Output the [x, y] coordinate of the center of the cell containing the given text.  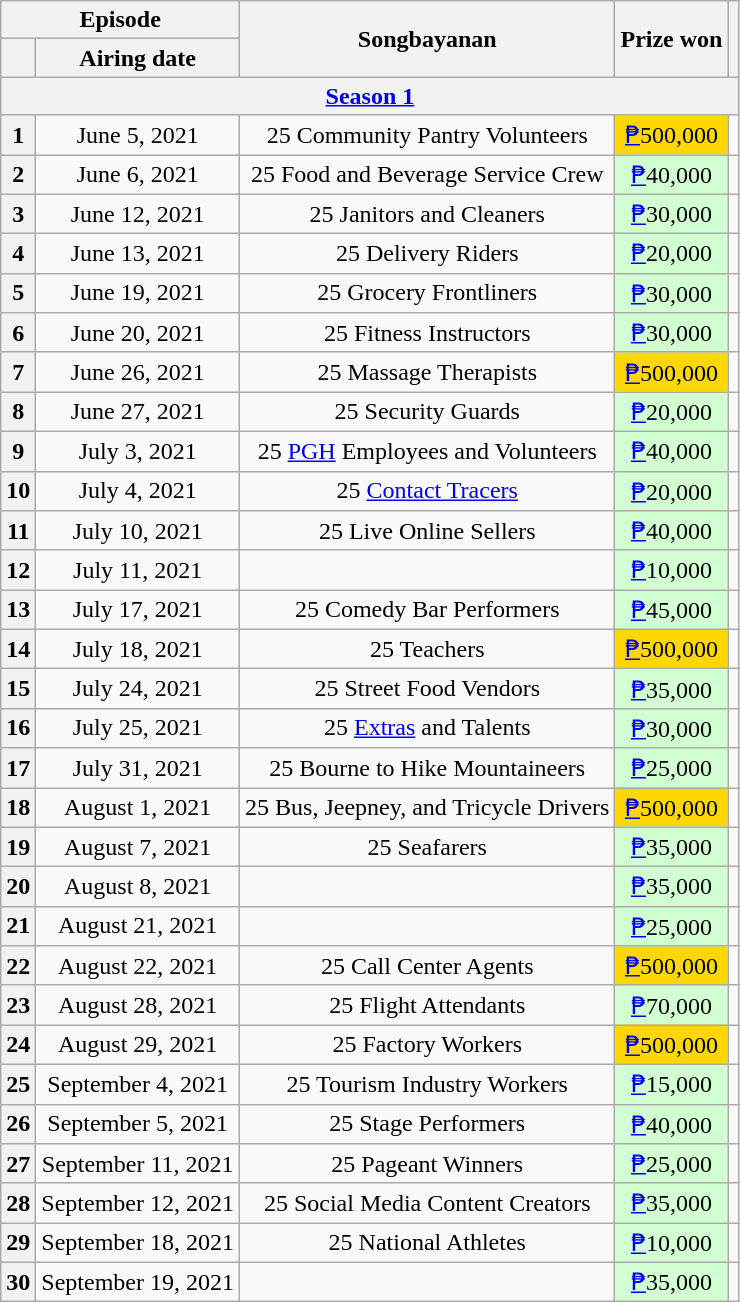
July 25, 2021 [138, 728]
14 [18, 649]
June 5, 2021 [138, 135]
July 3, 2021 [138, 451]
August 28, 2021 [138, 1005]
September 11, 2021 [138, 1164]
June 27, 2021 [138, 412]
17 [18, 768]
15 [18, 689]
Airing date [138, 58]
25 Tourism Industry Workers [428, 1084]
27 [18, 1164]
Episode [120, 20]
August 22, 2021 [138, 966]
Songbayanan [428, 39]
25 Factory Workers [428, 1045]
August 21, 2021 [138, 926]
July 17, 2021 [138, 610]
September 4, 2021 [138, 1084]
July 18, 2021 [138, 649]
June 12, 2021 [138, 214]
25 Social Media Content Creators [428, 1203]
August 8, 2021 [138, 887]
July 4, 2021 [138, 491]
₱15,000 [672, 1084]
June 6, 2021 [138, 174]
18 [18, 808]
25 Live Online Sellers [428, 531]
21 [18, 926]
July 24, 2021 [138, 689]
September 18, 2021 [138, 1243]
Season 1 [370, 96]
29 [18, 1243]
12 [18, 570]
25 Massage Therapists [428, 372]
July 11, 2021 [138, 570]
September 5, 2021 [138, 1124]
July 31, 2021 [138, 768]
25 Teachers [428, 649]
June 26, 2021 [138, 372]
Prize won [672, 39]
25 Street Food Vendors [428, 689]
25 Janitors and Cleaners [428, 214]
23 [18, 1005]
25 Fitness Instructors [428, 333]
June 19, 2021 [138, 293]
August 29, 2021 [138, 1045]
24 [18, 1045]
3 [18, 214]
August 7, 2021 [138, 847]
25 Call Center Agents [428, 966]
25 Bourne to Hike Mountaineers [428, 768]
25 Flight Attendants [428, 1005]
September 19, 2021 [138, 1282]
9 [18, 451]
25 Pageant Winners [428, 1164]
13 [18, 610]
25 Extras and Talents [428, 728]
25 Delivery Riders [428, 254]
30 [18, 1282]
₱70,000 [672, 1005]
26 [18, 1124]
25 National Athletes [428, 1243]
September 12, 2021 [138, 1203]
1 [18, 135]
16 [18, 728]
2 [18, 174]
4 [18, 254]
25 Community Pantry Volunteers [428, 135]
5 [18, 293]
25 Comedy Bar Performers [428, 610]
25 PGH Employees and Volunteers [428, 451]
6 [18, 333]
25 Bus, Jeepney, and Tricycle Drivers [428, 808]
11 [18, 531]
25 Stage Performers [428, 1124]
25 Contact Tracers [428, 491]
22 [18, 966]
7 [18, 372]
25 Food and Beverage Service Crew [428, 174]
20 [18, 887]
25 Grocery Frontliners [428, 293]
25 Seafarers [428, 847]
8 [18, 412]
10 [18, 491]
25 Security Guards [428, 412]
28 [18, 1203]
July 10, 2021 [138, 531]
June 20, 2021 [138, 333]
19 [18, 847]
August 1, 2021 [138, 808]
June 13, 2021 [138, 254]
25 [18, 1084]
₱45,000 [672, 610]
